Extract the [x, y] coordinate from the center of the cell holding the provided text.  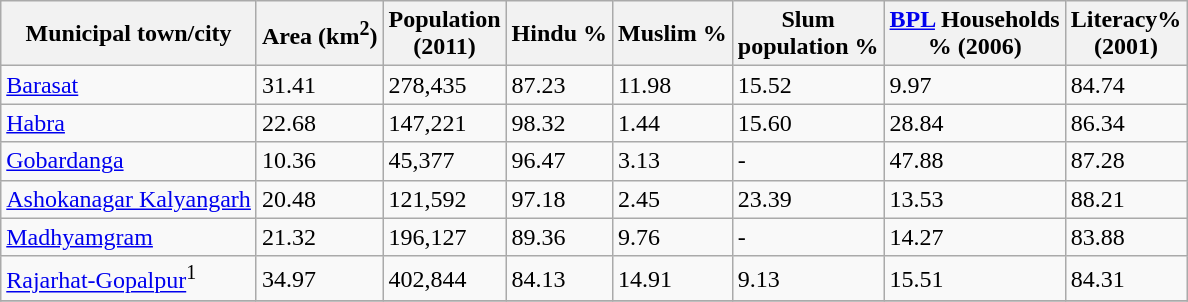
Rajarhat-Gopalpur1 [129, 278]
21.32 [320, 237]
2.45 [673, 199]
9.97 [974, 85]
Madhyamgram [129, 237]
Population(2011) [444, 34]
45,377 [444, 161]
14.91 [673, 278]
87.23 [559, 85]
15.60 [808, 123]
34.97 [320, 278]
23.39 [808, 199]
31.41 [320, 85]
20.48 [320, 199]
97.18 [559, 199]
Area (km2) [320, 34]
13.53 [974, 199]
89.36 [559, 237]
86.34 [1126, 123]
98.32 [559, 123]
Slum population % [808, 34]
147,221 [444, 123]
9.13 [808, 278]
Municipal town/city [129, 34]
Habra [129, 123]
Gobardanga [129, 161]
88.21 [1126, 199]
15.51 [974, 278]
84.74 [1126, 85]
BPL Households % (2006) [974, 34]
196,127 [444, 237]
87.28 [1126, 161]
22.68 [320, 123]
Literacy% (2001) [1126, 34]
84.13 [559, 278]
84.31 [1126, 278]
278,435 [444, 85]
83.88 [1126, 237]
28.84 [974, 123]
47.88 [974, 161]
121,592 [444, 199]
9.76 [673, 237]
96.47 [559, 161]
11.98 [673, 85]
3.13 [673, 161]
10.36 [320, 161]
402,844 [444, 278]
Hindu % [559, 34]
1.44 [673, 123]
15.52 [808, 85]
14.27 [974, 237]
Muslim % [673, 34]
Barasat [129, 85]
Ashokanagar Kalyangarh [129, 199]
